From the cell containing the given text, extract its center point as [x, y] coordinate. 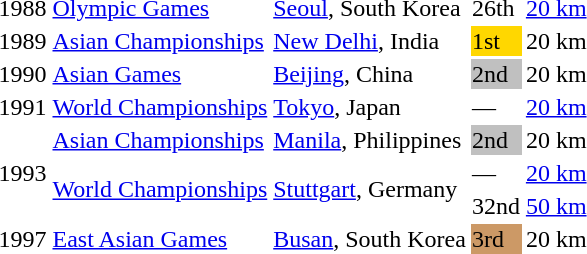
Manila, Philippines [370, 140]
Beijing, China [370, 74]
Stuttgart, Germany [370, 190]
East Asian Games [160, 239]
New Delhi, India [370, 41]
Tokyo, Japan [370, 107]
3rd [496, 239]
Busan, South Korea [370, 239]
1st [496, 41]
32nd [496, 206]
Asian Games [160, 74]
